Scan for the cell matching the given text and deliver its (x, y) coordinate at center. 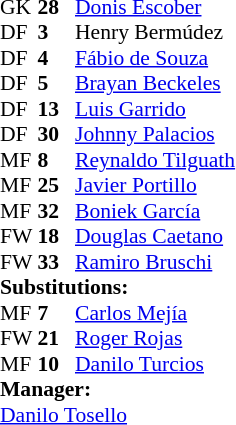
Boniek García (155, 211)
Roger Rojas (155, 339)
10 (57, 364)
Johnny Palacios (155, 135)
Henry Bermúdez (155, 33)
Substitutions: (118, 287)
21 (57, 339)
Ramiro Bruschi (155, 262)
33 (57, 262)
Javier Portillo (155, 185)
4 (57, 58)
Danilo Turcios (155, 364)
Douglas Caetano (155, 237)
8 (57, 160)
Luis Garrido (155, 109)
Manager: (118, 389)
25 (57, 185)
18 (57, 237)
5 (57, 83)
Fábio de Souza (155, 58)
13 (57, 109)
Carlos Mejía (155, 313)
7 (57, 313)
Reynaldo Tilguath (155, 160)
Brayan Beckeles (155, 83)
32 (57, 211)
3 (57, 33)
30 (57, 135)
